Locate the cell with the specified text and output its (X, Y) center coordinate. 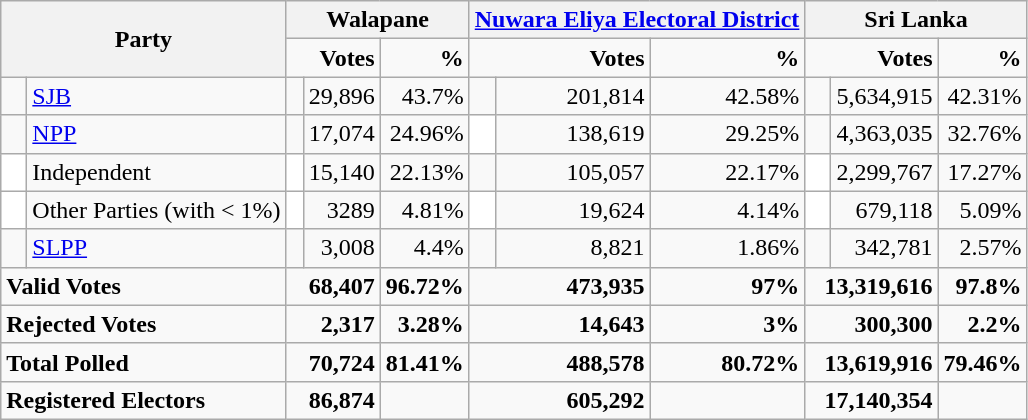
15,140 (342, 172)
488,578 (560, 362)
19,624 (572, 210)
13,619,916 (872, 362)
29.25% (728, 134)
14,643 (560, 324)
3289 (342, 210)
Independent (156, 172)
473,935 (560, 286)
4.4% (424, 248)
43.7% (424, 96)
29,896 (342, 96)
Party (144, 39)
1.86% (728, 248)
79.46% (982, 362)
Sri Lanka (916, 20)
300,300 (872, 324)
22.13% (424, 172)
342,781 (884, 248)
SLPP (156, 248)
Registered Electors (144, 400)
201,814 (572, 96)
Other Parties (with < 1%) (156, 210)
22.17% (728, 172)
Valid Votes (144, 286)
68,407 (333, 286)
5.09% (982, 210)
2.2% (982, 324)
97.8% (982, 286)
17,140,354 (872, 400)
17,074 (342, 134)
70,724 (333, 362)
5,634,915 (884, 96)
97% (728, 286)
Total Polled (144, 362)
80.72% (728, 362)
2.57% (982, 248)
3.28% (424, 324)
24.96% (424, 134)
2,299,767 (884, 172)
42.58% (728, 96)
32.76% (982, 134)
8,821 (572, 248)
17.27% (982, 172)
605,292 (560, 400)
96.72% (424, 286)
105,057 (572, 172)
4.81% (424, 210)
SJB (156, 96)
3,008 (342, 248)
Rejected Votes (144, 324)
4,363,035 (884, 134)
NPP (156, 134)
81.41% (424, 362)
Nuwara Eliya Electoral District (637, 20)
3% (728, 324)
4.14% (728, 210)
42.31% (982, 96)
2,317 (333, 324)
679,118 (884, 210)
86,874 (333, 400)
138,619 (572, 134)
Walapane (378, 20)
13,319,616 (872, 286)
